Find where the given text appears and provide that cell's center as (x, y) coordinate. 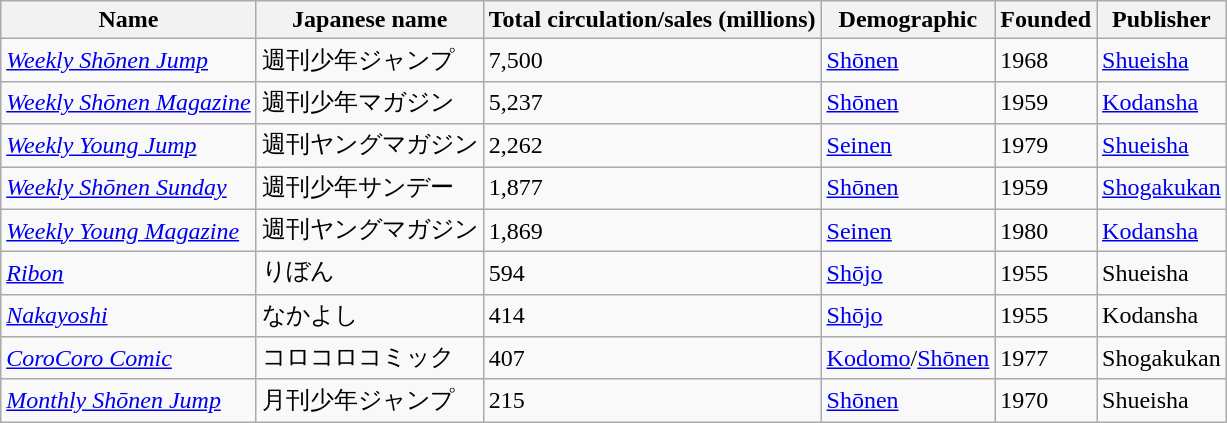
1,877 (652, 188)
1,869 (652, 230)
1970 (1046, 400)
594 (652, 274)
Ribon (128, 274)
月刊少年ジャンプ (370, 400)
1979 (1046, 146)
1980 (1046, 230)
215 (652, 400)
Total circulation/sales (millions) (652, 20)
Weekly Shōnen Magazine (128, 102)
Nakayoshi (128, 316)
1968 (1046, 60)
7,500 (652, 60)
Name (128, 20)
Weekly Shōnen Sunday (128, 188)
Weekly Young Jump (128, 146)
週刊少年サンデー (370, 188)
Demographic (908, 20)
Weekly Young Magazine (128, 230)
1977 (1046, 358)
週刊少年マガジン (370, 102)
CoroCoro Comic (128, 358)
Publisher (1162, 20)
りぼん (370, 274)
週刊少年ジャンプ (370, 60)
407 (652, 358)
Monthly Shōnen Jump (128, 400)
Kodomo/Shōnen (908, 358)
Weekly Shōnen Jump (128, 60)
5,237 (652, 102)
Founded (1046, 20)
414 (652, 316)
なかよし (370, 316)
Japanese name (370, 20)
2,262 (652, 146)
コロコロコミック (370, 358)
